Identify which cell holds the provided text, then report its (x, y) central coordinate. 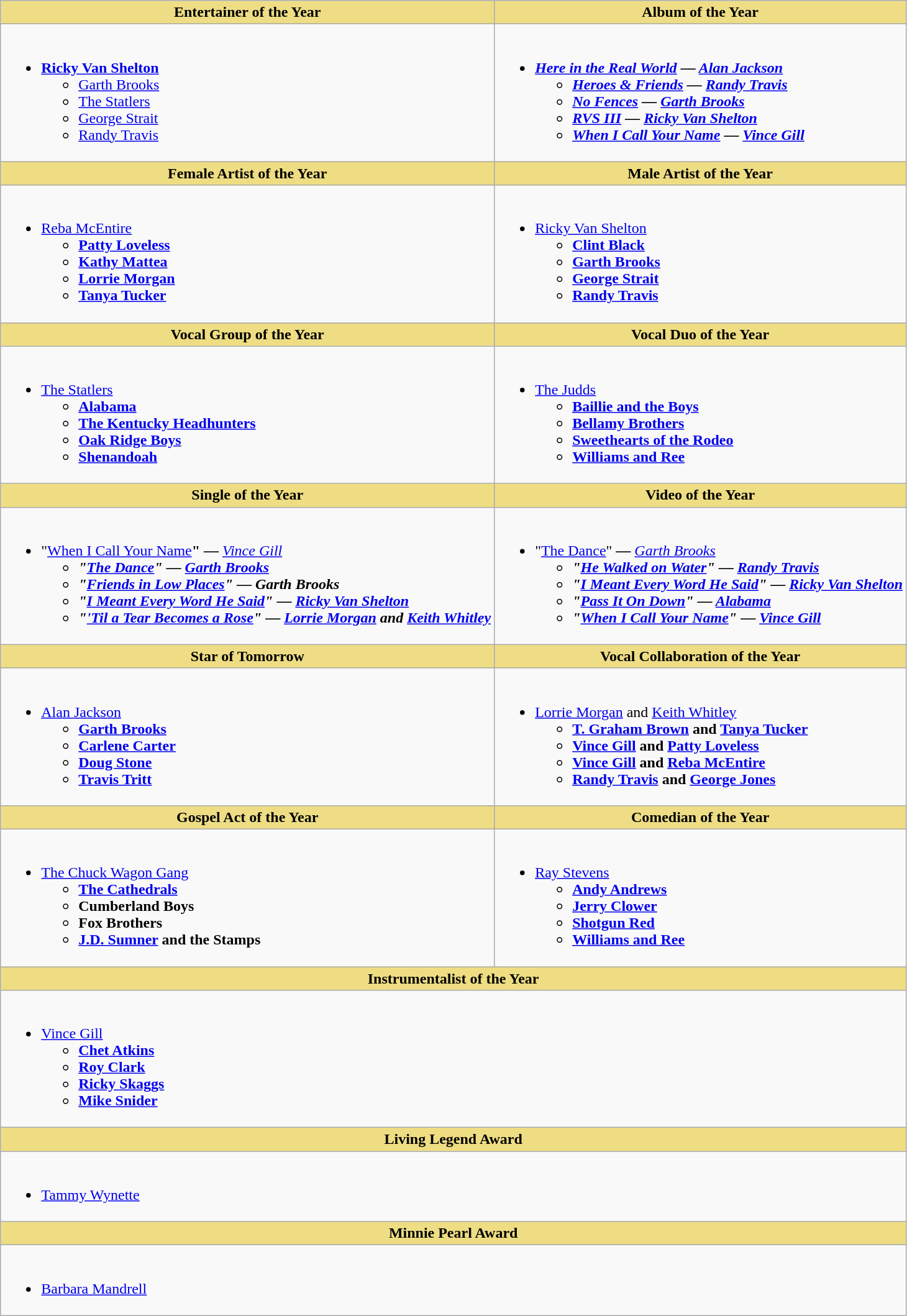
Living Legend Award (453, 1140)
Tammy Wynette (453, 1187)
Video of the Year (701, 495)
The StatlersAlabamaThe Kentucky HeadhuntersOak Ridge BoysShenandoah (247, 415)
Instrumentalist of the Year (453, 979)
Reba McEntirePatty LovelessKathy MatteaLorrie MorganTanya Tucker (247, 254)
Ray StevensAndy AndrewsJerry ClowerShotgun RedWilliams and Ree (701, 897)
Album of the Year (701, 12)
The Chuck Wagon GangThe CathedralsCumberland BoysFox BrothersJ.D. Sumner and the Stamps (247, 897)
Vocal Duo of the Year (701, 334)
Male Artist of the Year (701, 173)
Vocal Group of the Year (247, 334)
Ricky Van SheltonGarth BrooksThe StatlersGeorge StraitRandy Travis (247, 93)
Female Artist of the Year (247, 173)
Ricky Van SheltonClint BlackGarth BrooksGeorge StraitRandy Travis (701, 254)
Comedian of the Year (701, 817)
Gospel Act of the Year (247, 817)
The JuddsBaillie and the BoysBellamy BrothersSweethearts of the RodeoWilliams and Ree (701, 415)
Minnie Pearl Award (453, 1233)
Vince GillChet AtkinsRoy ClarkRicky SkaggsMike Snider (453, 1059)
Single of the Year (247, 495)
Lorrie Morgan and Keith WhitleyT. Graham Brown and Tanya TuckerVince Gill and Patty LovelessVince Gill and Reba McEntireRandy Travis and George Jones (701, 737)
Alan JacksonGarth BrooksCarlene CarterDoug StoneTravis Tritt (247, 737)
Vocal Collaboration of the Year (701, 656)
Entertainer of the Year (247, 12)
Barbara Mandrell (453, 1280)
Star of Tomorrow (247, 656)
